Determine the [x, y] coordinate at the center of the cell enclosing the given text.  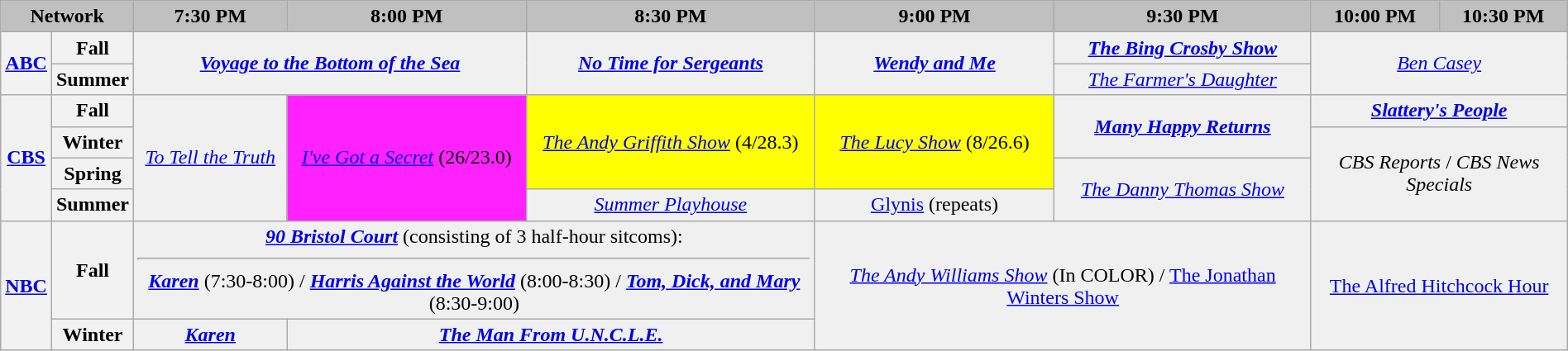
Wendy and Me [935, 64]
The Farmer's Daughter [1183, 79]
Glynis (repeats) [935, 205]
The Danny Thomas Show [1183, 189]
Ben Casey [1439, 64]
To Tell the Truth [210, 158]
ABC [26, 64]
9:30 PM [1183, 17]
Spring [93, 173]
CBS Reports / CBS News Specials [1439, 173]
I've Got a Secret (26/23.0) [407, 158]
Network [68, 17]
Voyage to the Bottom of the Sea [331, 64]
The Andy Williams Show (In COLOR) / The Jonathan Winters Show [1063, 286]
90 Bristol Court (consisting of 3 half-hour sitcoms): Karen (7:30-8:00) / Harris Against the World (8:00-8:30) / Tom, Dick, and Mary (8:30-9:00) [475, 269]
9:00 PM [935, 17]
The Alfred Hitchcock Hour [1439, 286]
10:30 PM [1503, 17]
Slattery's People [1439, 111]
The Andy Griffith Show (4/28.3) [672, 142]
10:00 PM [1374, 17]
NBC [26, 286]
The Man From U.N.C.L.E. [551, 334]
No Time for Sergeants [672, 64]
Summer Playhouse [672, 205]
8:00 PM [407, 17]
The Lucy Show (8/26.6) [935, 142]
7:30 PM [210, 17]
CBS [26, 158]
8:30 PM [672, 17]
The Bing Crosby Show [1183, 48]
Many Happy Returns [1183, 126]
Karen [210, 334]
